Capture the cell that displays the provided text and extract its [X, Y] central coordinate. 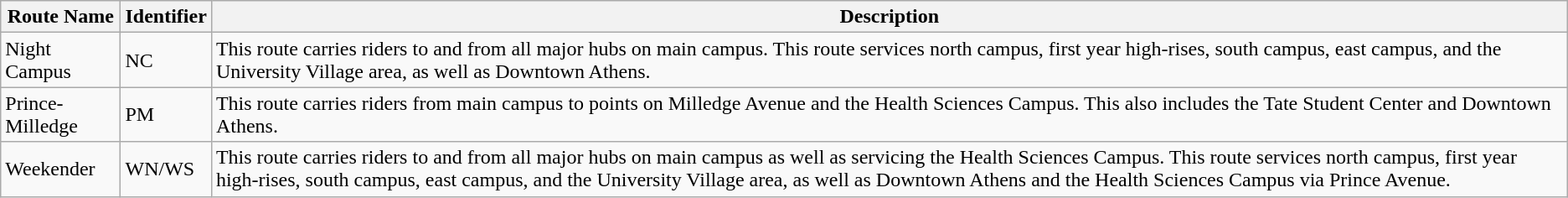
Night Campus [60, 60]
Route Name [60, 17]
Identifier [166, 17]
Weekender [60, 169]
Description [890, 17]
NC [166, 60]
WN/WS [166, 169]
PM [166, 114]
Prince-Milledge [60, 114]
